Locate the cell with the specified text and output its (x, y) center coordinate. 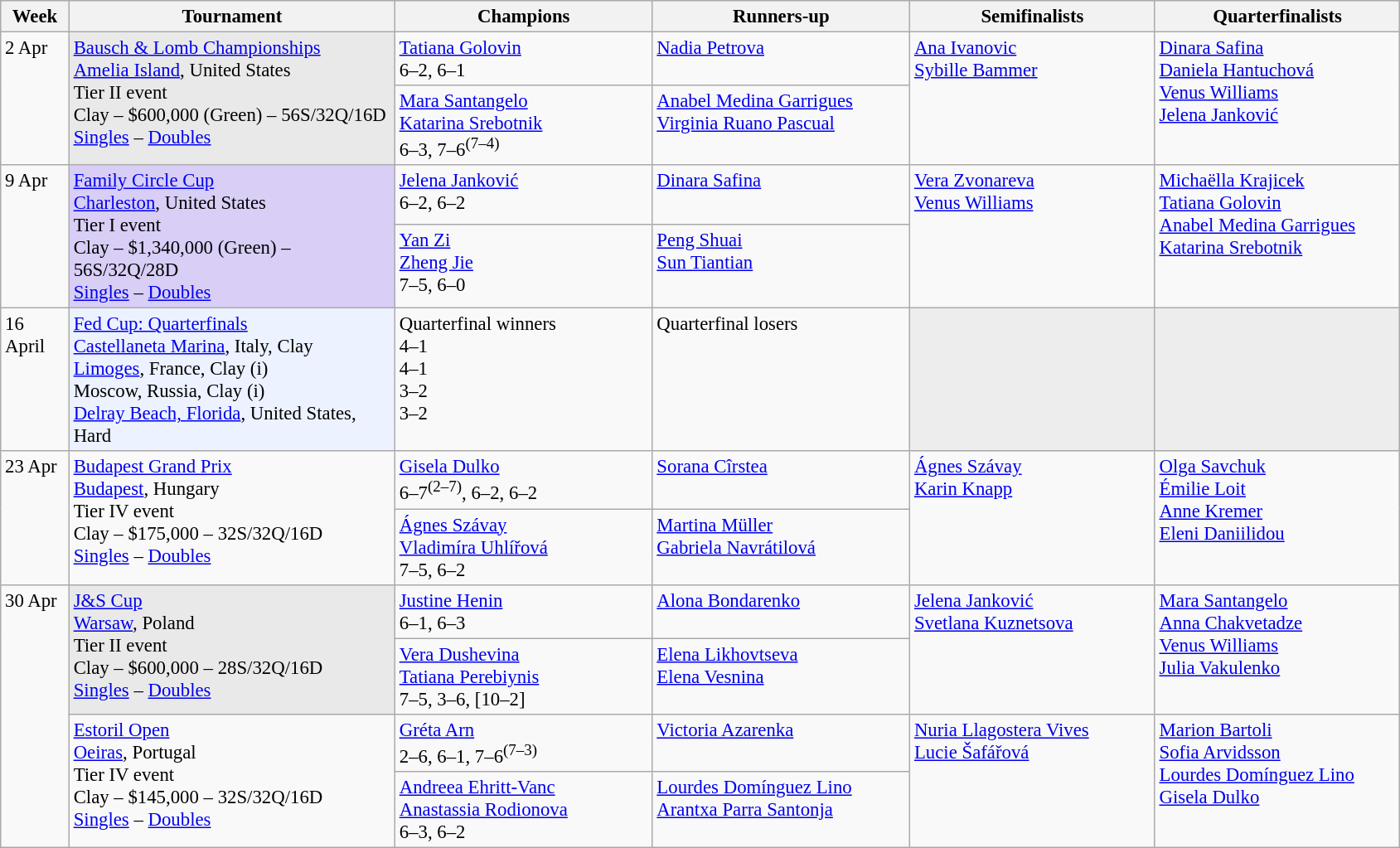
Gréta Arn 2–6, 6–1, 7–6(7–3) (524, 743)
Mara Santangelo Katarina Srebotnik 6–3, 7–6(7–4) (524, 125)
Vera Zvonareva Venus Williams (1033, 237)
Justine Henin 6–1, 6–3 (524, 612)
Victoria Azarenka (781, 743)
Michaëlla Krajicek Tatiana Golovin Anabel Medina Garrigues Katarina Srebotnik (1277, 237)
Jelena Janković 6–2, 6–2 (524, 194)
Nuria Llagostera Vives Lucie Šafářová (1033, 781)
Tournament (232, 17)
Elena Likhovtseva Elena Vesnina (781, 676)
16 April (35, 380)
Olga Savchuk Émilie Loit Anne Kremer Eleni Daniilidou (1277, 517)
Lourdes Domínguez Lino Arantxa Parra Santonja (781, 810)
Quarterfinal winners 4–1 4–1 3–2 3–2 (524, 380)
Mara Santangelo Anna Chakvetadze Venus Williams Julia Vakulenko (1277, 649)
Runners-up (781, 17)
Budapest Grand Prix Budapest, Hungary Tier IV event Clay – $175,000 – 32S/32Q/16DSingles – Doubles (232, 517)
Quarterfinalists (1277, 17)
Estoril Open Oeiras, Portugal Tier IV event Clay – $145,000 – 32S/32Q/16DSingles – Doubles (232, 781)
Nadia Petrova (781, 60)
Ágnes Szávay Karin Knapp (1033, 517)
Gisela Dulko 6–7(2–7), 6–2, 6–2 (524, 479)
Ana Ivanovic Sybille Bammer (1033, 99)
23 Apr (35, 517)
9 Apr (35, 237)
Dinara Safina (781, 194)
Family Circle Cup Charleston, United States Tier I event Clay – $1,340,000 (Green) – 56S/32Q/28DSingles – Doubles (232, 237)
Anabel Medina Garrigues Virginia Ruano Pascual (781, 125)
2 Apr (35, 99)
Sorana Cîrstea (781, 479)
J&S Cup Warsaw, Poland Tier II event Clay – $600,000 – 28S/32Q/16DSingles – Doubles (232, 649)
Marion Bartoli Sofia Arvidsson Lourdes Domínguez Lino Gisela Dulko (1277, 781)
Champions (524, 17)
Dinara Safina Daniela Hantuchová Venus Williams Jelena Janković (1277, 99)
Yan Zi Zheng Jie 7–5, 6–0 (524, 267)
Jelena Janković Svetlana Kuznetsova (1033, 649)
Andreea Ehritt-Vanc Anastassia Rodionova 6–3, 6–2 (524, 810)
Quarterfinal losers (781, 380)
Fed Cup: Quarterfinals Castellaneta Marina, Italy, Clay Limoges, France, Clay (i) Moscow, Russia, Clay (i) Delray Beach, Florida, United States, Hard (232, 380)
Peng Shuai Sun Tiantian (781, 267)
Semifinalists (1033, 17)
Bausch & Lomb Championships Amelia Island, United StatesTier II event Clay – $600,000 (Green) – 56S/32Q/16DSingles – Doubles (232, 99)
Tatiana Golovin 6–2, 6–1 (524, 60)
Ágnes Szávay Vladimíra Uhlířová 7–5, 6–2 (524, 547)
Week (35, 17)
Alona Bondarenko (781, 612)
Martina Müller Gabriela Navrátilová (781, 547)
Vera Dushevina Tatiana Perebiynis 7–5, 3–6, [10–2] (524, 676)
30 Apr (35, 716)
